Output the [x, y] coordinate of the center of the cell containing the given text.  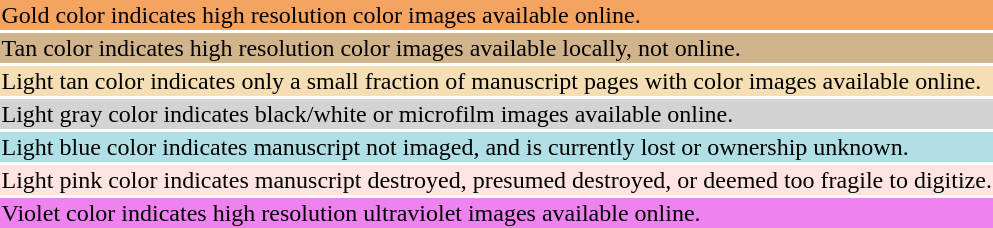
Tan color indicates high resolution color images available locally, not online. [496, 48]
Light gray color indicates black/white or microfilm images available online. [496, 114]
Light pink color indicates manuscript destroyed, presumed destroyed, or deemed too fragile to digitize. [496, 180]
Gold color indicates high resolution color images available online. [496, 15]
Violet color indicates high resolution ultraviolet images available online. [496, 213]
Light tan color indicates only a small fraction of manuscript pages with color images available online. [496, 81]
Light blue color indicates manuscript not imaged, and is currently lost or ownership unknown. [496, 147]
